Capture the cell that displays the provided text and extract its (x, y) central coordinate. 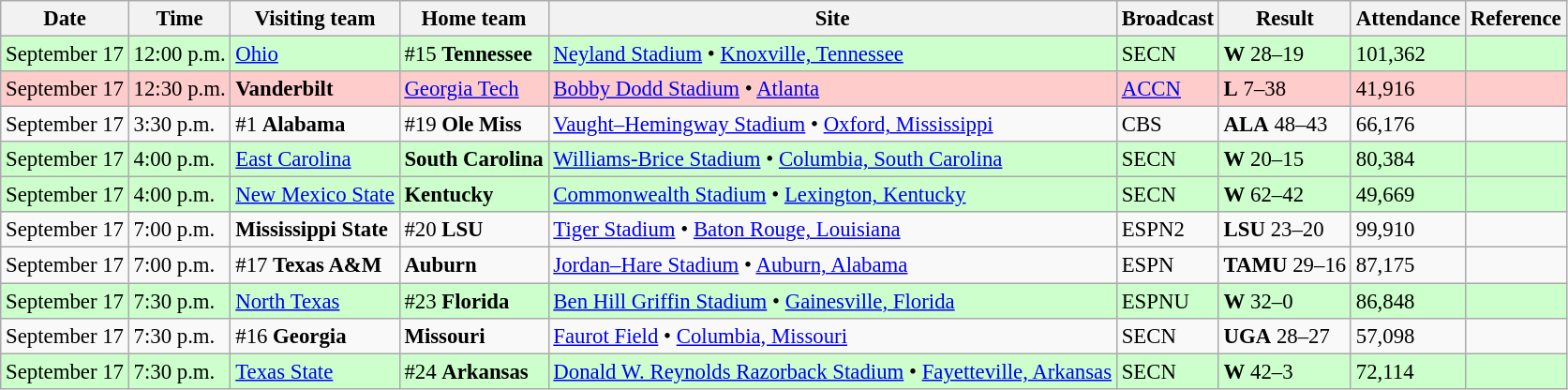
UGA 28–27 (1284, 336)
W 28–19 (1284, 54)
ESPNU (1168, 301)
87,175 (1408, 265)
Date (65, 19)
Vanderbilt (315, 89)
Site (832, 19)
Auburn (474, 265)
49,669 (1408, 195)
80,384 (1408, 159)
Home team (474, 19)
#24 Arkansas (474, 371)
Attendance (1408, 19)
W 42–3 (1284, 371)
L 7–38 (1284, 89)
99,910 (1408, 230)
W 62–42 (1284, 195)
ESPN (1168, 265)
Visiting team (315, 19)
Ben Hill Griffin Stadium • Gainesville, Florida (832, 301)
South Carolina (474, 159)
Reference (1516, 19)
#23 Florida (474, 301)
#20 LSU (474, 230)
Kentucky (474, 195)
66,176 (1408, 125)
#17 Texas A&M (315, 265)
Commonwealth Stadium • Lexington, Kentucky (832, 195)
Vaught–Hemingway Stadium • Oxford, Mississippi (832, 125)
72,114 (1408, 371)
Result (1284, 19)
Tiger Stadium • Baton Rouge, Louisiana (832, 230)
86,848 (1408, 301)
Jordan–Hare Stadium • Auburn, Alabama (832, 265)
Ohio (315, 54)
#15 Tennessee (474, 54)
#19 Ole Miss (474, 125)
Williams-Brice Stadium • Columbia, South Carolina (832, 159)
101,362 (1408, 54)
East Carolina (315, 159)
CBS (1168, 125)
Bobby Dodd Stadium • Atlanta (832, 89)
#1 Alabama (315, 125)
Missouri (474, 336)
Broadcast (1168, 19)
Neyland Stadium • Knoxville, Tennessee (832, 54)
W 32–0 (1284, 301)
W 20–15 (1284, 159)
ALA 48–43 (1284, 125)
Texas State (315, 371)
Donald W. Reynolds Razorback Stadium • Fayetteville, Arkansas (832, 371)
ESPN2 (1168, 230)
Mississippi State (315, 230)
3:30 p.m. (180, 125)
New Mexico State (315, 195)
TAMU 29–16 (1284, 265)
#16 Georgia (315, 336)
Georgia Tech (474, 89)
12:30 p.m. (180, 89)
Faurot Field • Columbia, Missouri (832, 336)
Time (180, 19)
LSU 23–20 (1284, 230)
57,098 (1408, 336)
41,916 (1408, 89)
North Texas (315, 301)
12:00 p.m. (180, 54)
ACCN (1168, 89)
